Extract the (X, Y) coordinate from the center of the cell holding the provided text.  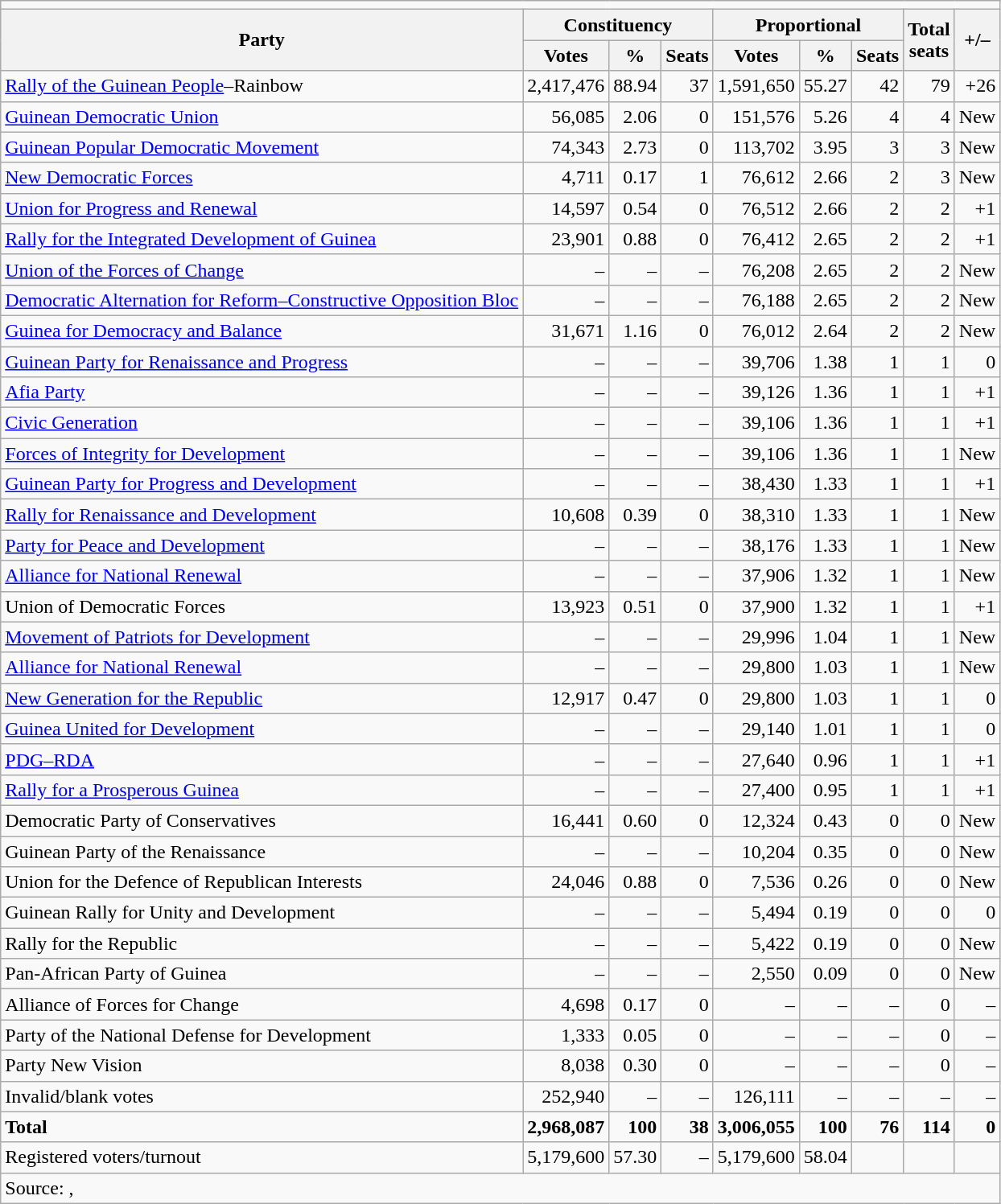
Rally for the Republic (262, 943)
151,576 (756, 117)
37,900 (756, 606)
4,698 (566, 1005)
Union for Progress and Renewal (262, 208)
+/– (977, 40)
Union of the Forces of Change (262, 269)
29,140 (756, 729)
Rally of the Guinean People–Rainbow (262, 86)
0.35 (826, 852)
Guinean Popular Democratic Movement (262, 147)
0.47 (636, 698)
7,536 (756, 882)
Party for Peace and Development (262, 545)
2,417,476 (566, 86)
Total (262, 1127)
76 (877, 1127)
55.27 (826, 86)
+26 (977, 86)
Forces of Integrity for Development (262, 454)
14,597 (566, 208)
0.51 (636, 606)
74,343 (566, 147)
1.16 (636, 331)
Source: , (500, 1188)
5,422 (756, 943)
Union for the Defence of Republican Interests (262, 882)
2,550 (756, 974)
39,706 (756, 361)
76,208 (756, 269)
16,441 (566, 820)
2.06 (636, 117)
58.04 (826, 1157)
Movement of Patriots for Development (262, 637)
37 (687, 86)
0.30 (636, 1066)
PDG–RDA (262, 759)
Invalid/blank votes (262, 1096)
8,038 (566, 1066)
Guinean Rally for Unity and Development (262, 913)
0.39 (636, 515)
Pan-African Party of Guinea (262, 974)
114 (929, 1127)
126,111 (756, 1096)
0.43 (826, 820)
38,176 (756, 545)
Totalseats (929, 40)
0.26 (826, 882)
0.09 (826, 974)
Rally for a Prosperous Guinea (262, 790)
1.01 (826, 729)
29,996 (756, 637)
56,085 (566, 117)
0.54 (636, 208)
42 (877, 86)
76,512 (756, 208)
37,906 (756, 576)
Party (262, 40)
13,923 (566, 606)
Guinean Party for Renaissance and Progress (262, 361)
Afia Party (262, 392)
76,612 (756, 178)
Democratic Party of Conservatives (262, 820)
24,046 (566, 882)
38,430 (756, 484)
2.64 (826, 331)
Guinean Party for Progress and Development (262, 484)
76,188 (756, 300)
Party New Vision (262, 1066)
4,711 (566, 178)
Proportional (808, 25)
Civic Generation (262, 423)
New Democratic Forces (262, 178)
5.26 (826, 117)
Registered voters/turnout (262, 1157)
76,012 (756, 331)
57.30 (636, 1157)
3.95 (826, 147)
Party of the National Defense for Development (262, 1035)
Alliance of Forces for Change (262, 1005)
Constituency (618, 25)
10,608 (566, 515)
27,640 (756, 759)
Guinea United for Development (262, 729)
38,310 (756, 515)
Rally for Renaissance and Development (262, 515)
113,702 (756, 147)
Rally for the Integrated Development of Guinea (262, 239)
5,494 (756, 913)
0.95 (826, 790)
0.05 (636, 1035)
31,671 (566, 331)
0.60 (636, 820)
Democratic Alternation for Reform–Constructive Opposition Bloc (262, 300)
38 (687, 1127)
Union of Democratic Forces (262, 606)
Guinean Party of the Renaissance (262, 852)
12,917 (566, 698)
3,006,055 (756, 1127)
1.38 (826, 361)
79 (929, 86)
Guinea for Democracy and Balance (262, 331)
252,940 (566, 1096)
27,400 (756, 790)
0.96 (826, 759)
2,968,087 (566, 1127)
1,591,650 (756, 86)
88.94 (636, 86)
12,324 (756, 820)
23,901 (566, 239)
1,333 (566, 1035)
10,204 (756, 852)
1.04 (826, 637)
76,412 (756, 239)
2.73 (636, 147)
39,126 (756, 392)
Guinean Democratic Union (262, 117)
New Generation for the Republic (262, 698)
